Identify which cell holds the provided text, then report its [x, y] central coordinate. 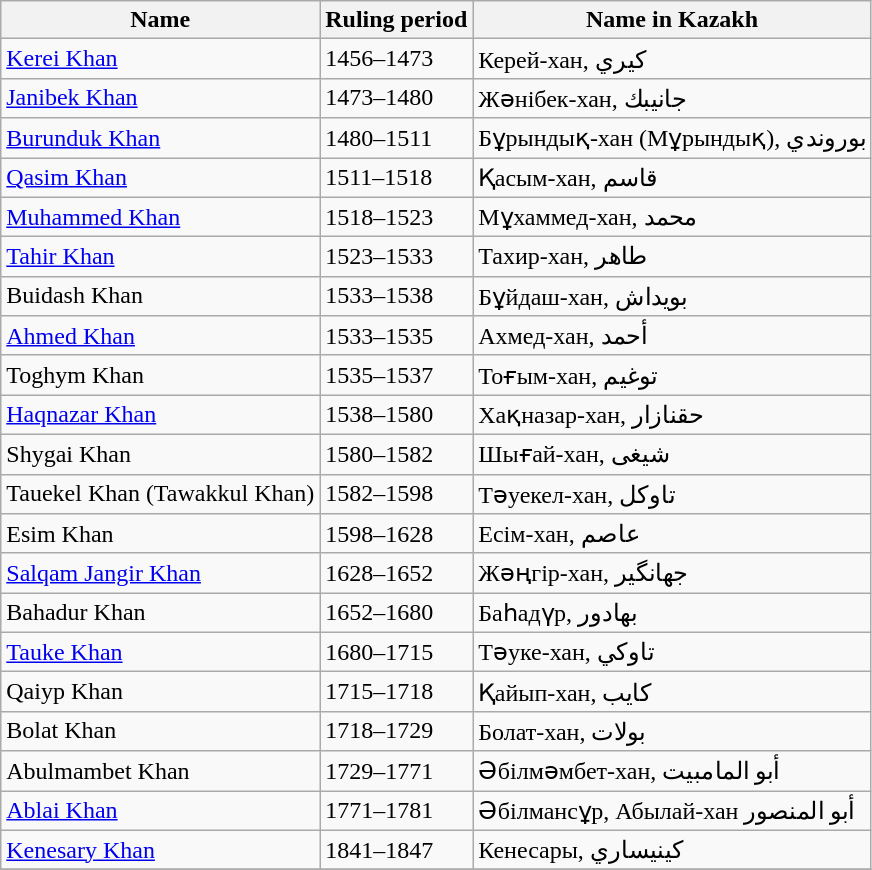
Name in Kazakh [672, 20]
1535–1537 [396, 375]
Шығай-хан, شیغی [672, 454]
Haqnazar Khan [160, 415]
1480–1511 [396, 138]
Бұйдаш-хан, بويداش [672, 296]
Tauekel Khan (Tawakkul Khan) [160, 494]
Тахир-хан, طاهر [672, 257]
1533–1535 [396, 336]
1518–1523 [396, 217]
Esim Khan [160, 534]
Ablai Khan [160, 810]
Тоғым-хан, توغيم [672, 375]
1680–1715 [396, 652]
Kenesary Khan [160, 850]
1841–1847 [396, 850]
Buidash Khan [160, 296]
1771–1781 [396, 810]
Болат-хан, بولات [672, 731]
Әбілмәмбет-хан, أبو المامبيت [672, 771]
Баһадүр, بهادور [672, 613]
Хақназар-хан, حقنازار [672, 415]
Name [160, 20]
Ruling period [396, 20]
Muhammed Khan [160, 217]
1598–1628 [396, 534]
Ahmed Khan [160, 336]
Тәуекел-хан, تاوکل [672, 494]
Тәуке-хан, تاوكي [672, 652]
Мұхаммед-хан, محمد [672, 217]
Керей-хан, كيري [672, 59]
1456–1473 [396, 59]
Salqam Jangir Khan [160, 573]
Бұрындық-хан (Мұрындық), بوروندي [672, 138]
1582–1598 [396, 494]
Қайып-хан, كايب [672, 692]
Tahir Khan [160, 257]
Burunduk Khan [160, 138]
1473–1480 [396, 98]
1628–1652 [396, 573]
Жәнібек-хан, جانيبك [672, 98]
Janibek Khan [160, 98]
1729–1771 [396, 771]
Kerei Khan [160, 59]
Ахмед-хан, أحمد [672, 336]
Tauke Khan [160, 652]
1523–1533 [396, 257]
1580–1582 [396, 454]
Әбілмансұр, Абылай-хан أبو المنصور [672, 810]
1652–1680 [396, 613]
Qasim Khan [160, 178]
Қасым-хан, قاسم [672, 178]
Abulmambet Khan [160, 771]
1538–1580 [396, 415]
Bahadur Khan [160, 613]
1715–1718 [396, 692]
Qaiyp Khan [160, 692]
1511–1518 [396, 178]
1533–1538 [396, 296]
Shygai Khan [160, 454]
Жәңгір-хан, جهانگیر [672, 573]
Кенесары, كينيساري [672, 850]
Bolat Khan [160, 731]
Toghym Khan [160, 375]
1718–1729 [396, 731]
Есім-хан, عاصم [672, 534]
